Output the [x, y] coordinate of the center of the cell containing the given text.  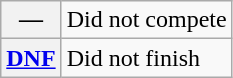
Did not compete [146, 20]
Did not finish [146, 58]
— [31, 20]
DNF [31, 58]
